Detect which cell encompasses the target text, then output its (x, y) center coordinate. 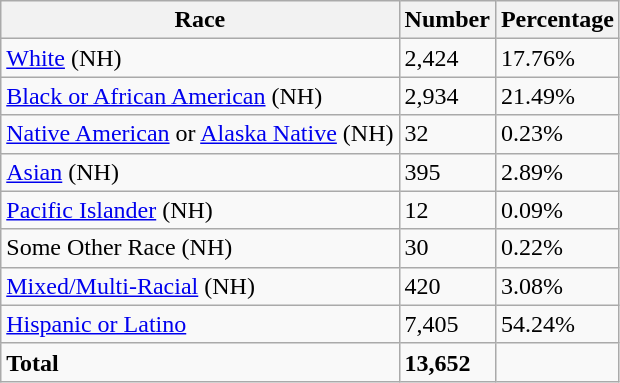
Hispanic or Latino (200, 324)
3.08% (557, 286)
Black or African American (NH) (200, 96)
30 (447, 248)
0.22% (557, 248)
12 (447, 210)
0.23% (557, 134)
420 (447, 286)
2,424 (447, 58)
Percentage (557, 20)
7,405 (447, 324)
Pacific Islander (NH) (200, 210)
Race (200, 20)
Some Other Race (NH) (200, 248)
21.49% (557, 96)
0.09% (557, 210)
54.24% (557, 324)
17.76% (557, 58)
Total (200, 362)
395 (447, 172)
Native American or Alaska Native (NH) (200, 134)
2.89% (557, 172)
Asian (NH) (200, 172)
Mixed/Multi-Racial (NH) (200, 286)
White (NH) (200, 58)
13,652 (447, 362)
2,934 (447, 96)
Number (447, 20)
32 (447, 134)
